Identify which cell holds the provided text, then report its [x, y] central coordinate. 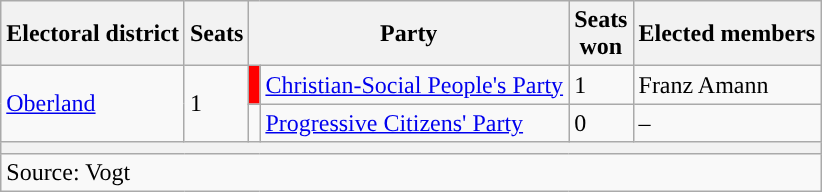
Franz Amann [727, 85]
Electoral district [93, 34]
Christian-Social People's Party [414, 85]
Seatswon [601, 34]
Source: Vogt [411, 172]
Seats [216, 34]
Elected members [727, 34]
0 [601, 123]
Party [409, 34]
Oberland [93, 104]
Progressive Citizens' Party [414, 123]
– [727, 123]
